Find where the given text appears and provide that cell's center as (X, Y) coordinate. 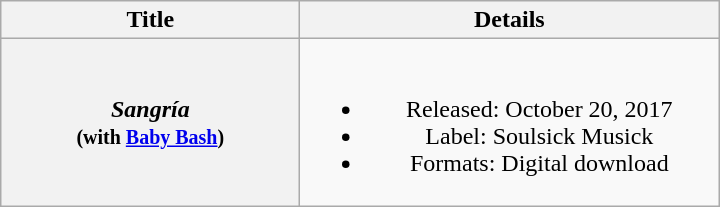
Released: October 20, 2017Label: Soulsick MusickFormats: Digital download (510, 122)
Details (510, 20)
Sangría(with Baby Bash) (150, 122)
Title (150, 20)
